Capture the cell that displays the provided text and extract its [X, Y] central coordinate. 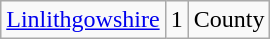
Linlithgowshire [83, 20]
1 [176, 20]
County [229, 20]
